Provide the [X, Y] coordinate of the cell's center where the given text is located.  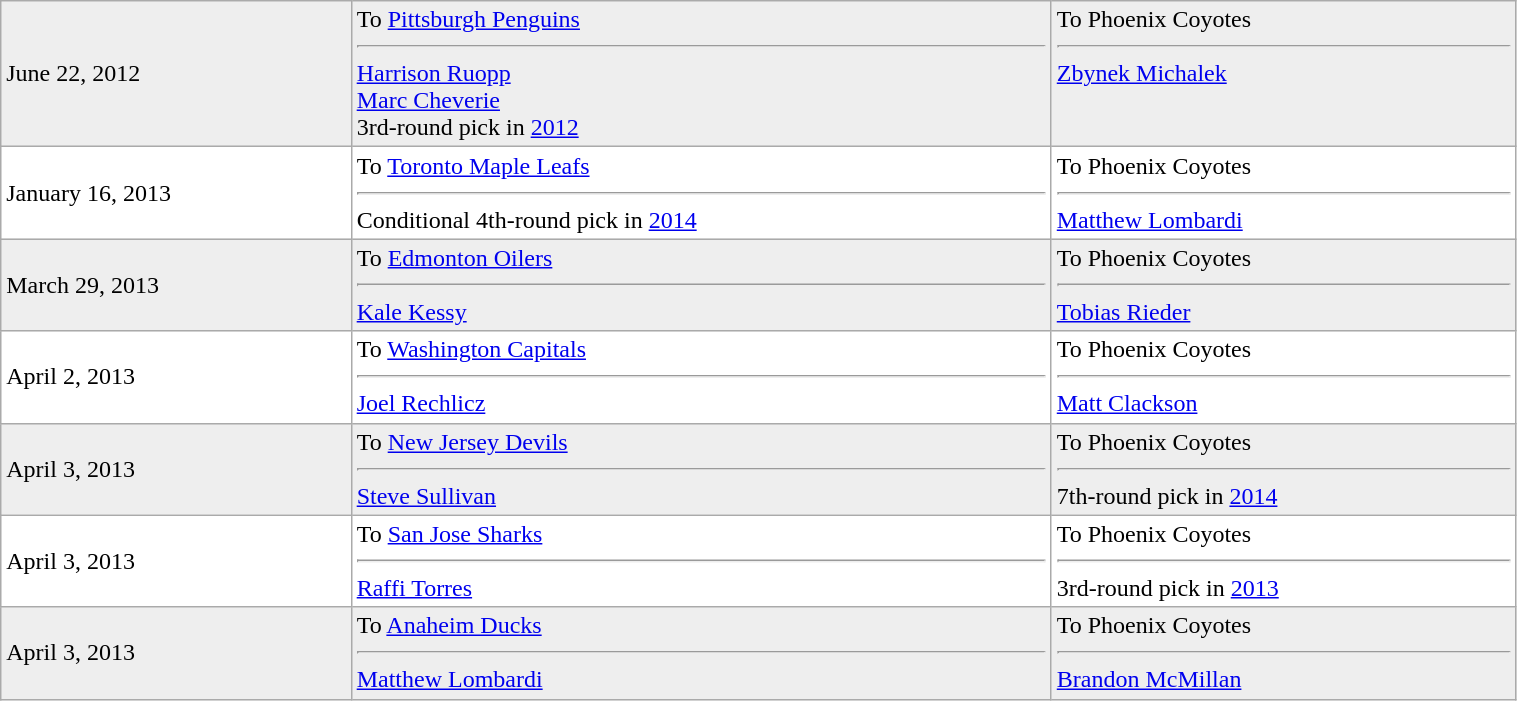
To Phoenix Coyotes Brandon McMillan [1284, 653]
To Phoenix Coyotes Zbynek Michalek [1284, 74]
To Phoenix Coyotes Matthew Lombardi [1284, 193]
To Phoenix Coyotes 3rd-round pick in 2013 [1284, 561]
To Anaheim Ducks Matthew Lombardi [701, 653]
To Toronto Maple Leafs Conditional 4th-round pick in 2014 [701, 193]
January 16, 2013 [176, 193]
April 2, 2013 [176, 377]
To Phoenix Coyotes Tobias Rieder [1284, 285]
To Washington Capitals Joel Rechlicz [701, 377]
To Phoenix Coyotes 7th-round pick in 2014 [1284, 469]
To Edmonton Oilers Kale Kessy [701, 285]
June 22, 2012 [176, 74]
To Phoenix Coyotes Matt Clackson [1284, 377]
To San Jose Sharks Raffi Torres [701, 561]
To New Jersey Devils Steve Sullivan [701, 469]
March 29, 2013 [176, 285]
To Pittsburgh Penguins Harrison RuoppMarc Cheverie3rd-round pick in 2012 [701, 74]
